Detect which cell encompasses the target text, then output its [X, Y] center coordinate. 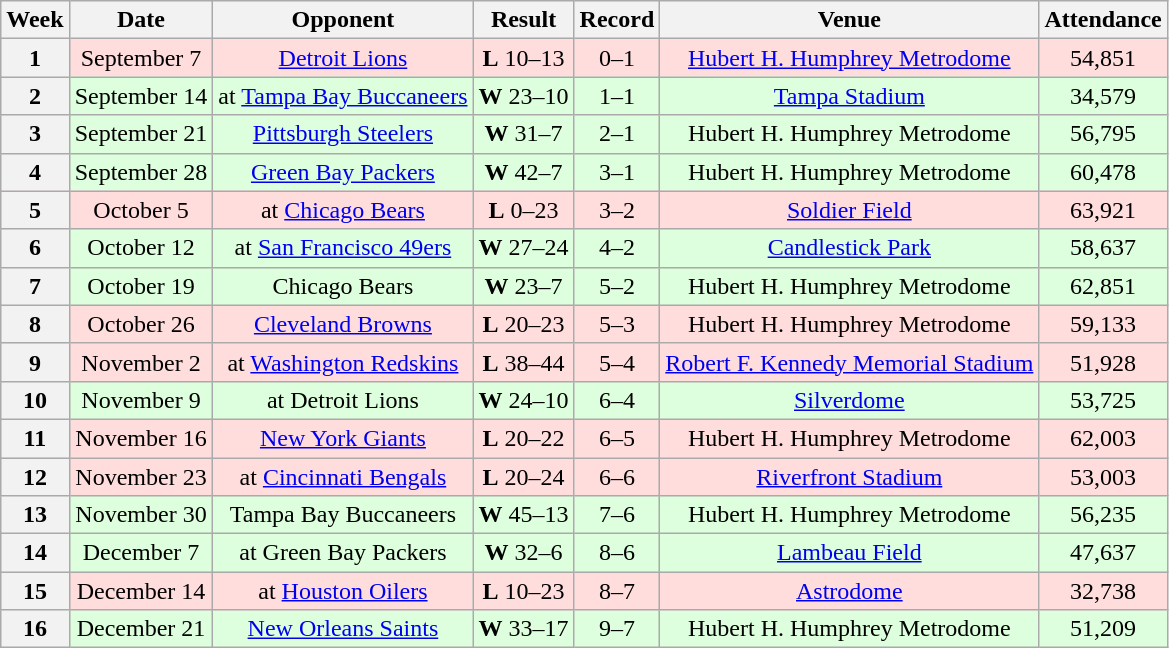
Record [617, 20]
10 [35, 400]
32,738 [1103, 591]
Candlestick Park [850, 248]
W 27–24 [524, 248]
6–4 [617, 400]
51,209 [1103, 629]
September 14 [141, 96]
October 5 [141, 210]
Attendance [1103, 20]
0–1 [617, 58]
53,725 [1103, 400]
7–6 [617, 515]
at San Francisco 49ers [343, 248]
L 20–22 [524, 438]
Date [141, 20]
September 21 [141, 134]
December 21 [141, 629]
59,133 [1103, 324]
6–5 [617, 438]
56,235 [1103, 515]
October 26 [141, 324]
11 [35, 438]
7 [35, 286]
Week [35, 20]
November 16 [141, 438]
at Green Bay Packers [343, 553]
12 [35, 477]
4–2 [617, 248]
at Washington Redskins [343, 362]
Riverfront Stadium [850, 477]
W 32–6 [524, 553]
54,851 [1103, 58]
October 12 [141, 248]
16 [35, 629]
6 [35, 248]
Chicago Bears [343, 286]
Result [524, 20]
56,795 [1103, 134]
Tampa Bay Buccaneers [343, 515]
Detroit Lions [343, 58]
W 23–7 [524, 286]
at Detroit Lions [343, 400]
New York Giants [343, 438]
14 [35, 553]
63,921 [1103, 210]
L 20–24 [524, 477]
September 7 [141, 58]
December 14 [141, 591]
6–6 [617, 477]
1–1 [617, 96]
5–3 [617, 324]
3 [35, 134]
New Orleans Saints [343, 629]
November 2 [141, 362]
W 23–10 [524, 96]
5–2 [617, 286]
15 [35, 591]
L 0–23 [524, 210]
W 33–17 [524, 629]
2–1 [617, 134]
W 24–10 [524, 400]
62,851 [1103, 286]
Lambeau Field [850, 553]
9–7 [617, 629]
at Houston Oilers [343, 591]
58,637 [1103, 248]
November 30 [141, 515]
51,928 [1103, 362]
October 19 [141, 286]
L 10–23 [524, 591]
62,003 [1103, 438]
W 42–7 [524, 172]
at Chicago Bears [343, 210]
at Tampa Bay Buccaneers [343, 96]
Pittsburgh Steelers [343, 134]
3–2 [617, 210]
November 23 [141, 477]
September 28 [141, 172]
Silverdome [850, 400]
L 10–13 [524, 58]
47,637 [1103, 553]
L 20–23 [524, 324]
Cleveland Browns [343, 324]
Venue [850, 20]
December 7 [141, 553]
34,579 [1103, 96]
Tampa Stadium [850, 96]
5–4 [617, 362]
Green Bay Packers [343, 172]
L 38–44 [524, 362]
Soldier Field [850, 210]
at Cincinnati Bengals [343, 477]
5 [35, 210]
W 45–13 [524, 515]
9 [35, 362]
Astrodome [850, 591]
4 [35, 172]
W 31–7 [524, 134]
3–1 [617, 172]
November 9 [141, 400]
2 [35, 96]
Robert F. Kennedy Memorial Stadium [850, 362]
13 [35, 515]
60,478 [1103, 172]
1 [35, 58]
8–7 [617, 591]
8–6 [617, 553]
53,003 [1103, 477]
8 [35, 324]
Opponent [343, 20]
